Provide the (X, Y) coordinate of the cell's center where the given text is located.  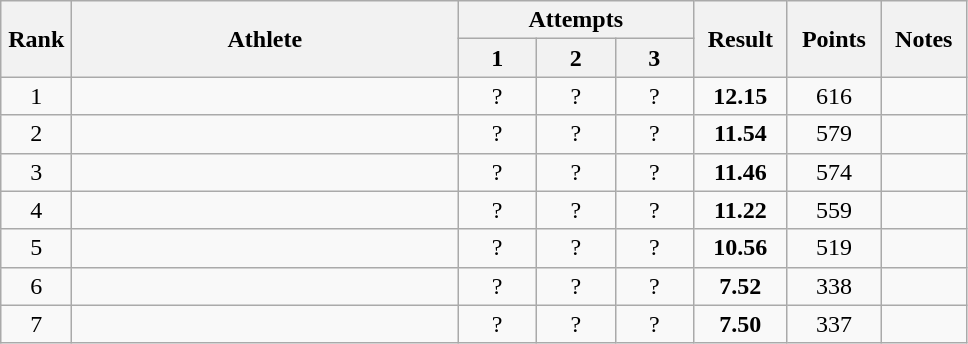
4 (36, 210)
616 (834, 96)
337 (834, 324)
11.22 (741, 210)
5 (36, 248)
Athlete (265, 39)
Attempts (576, 20)
6 (36, 286)
Result (741, 39)
Notes (924, 39)
11.54 (741, 134)
7 (36, 324)
579 (834, 134)
574 (834, 172)
10.56 (741, 248)
338 (834, 286)
519 (834, 248)
Rank (36, 39)
559 (834, 210)
Points (834, 39)
11.46 (741, 172)
7.50 (741, 324)
12.15 (741, 96)
7.52 (741, 286)
